Detect which cell encompasses the target text, then output its [X, Y] center coordinate. 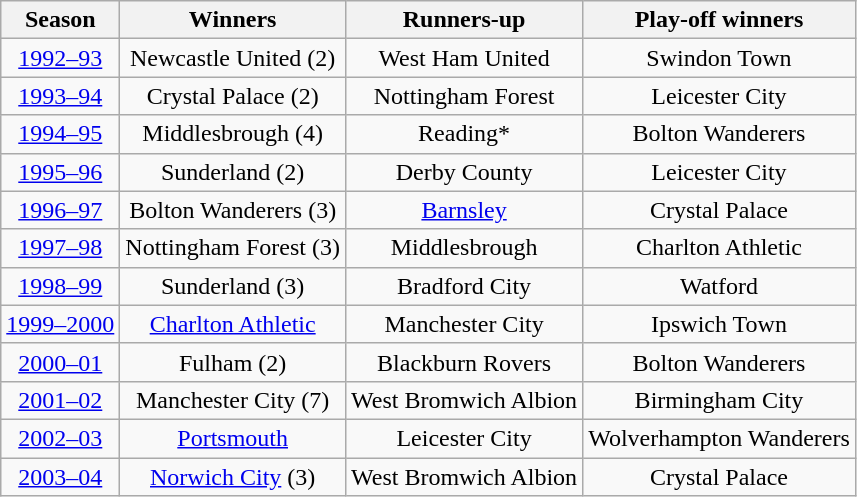
Fulham (2) [233, 362]
Newcastle United (2) [233, 58]
Play-off winners [720, 20]
Sunderland (2) [233, 172]
2002–03 [60, 438]
Derby County [464, 172]
Barnsley [464, 210]
Manchester City [464, 324]
2003–04 [60, 477]
1994–95 [60, 134]
Bradford City [464, 286]
Portsmouth [233, 438]
Ipswich Town [720, 324]
Winners [233, 20]
1992–93 [60, 58]
Birmingham City [720, 400]
Bolton Wanderers (3) [233, 210]
1995–96 [60, 172]
2001–02 [60, 400]
1998–99 [60, 286]
Nottingham Forest [464, 96]
Reading* [464, 134]
1996–97 [60, 210]
Sunderland (3) [233, 286]
1993–94 [60, 96]
Wolverhampton Wanderers [720, 438]
Norwich City (3) [233, 477]
Watford [720, 286]
Season [60, 20]
Nottingham Forest (3) [233, 248]
Blackburn Rovers [464, 362]
1999–2000 [60, 324]
West Ham United [464, 58]
Runners-up [464, 20]
Middlesbrough (4) [233, 134]
Swindon Town [720, 58]
Manchester City (7) [233, 400]
2000–01 [60, 362]
1997–98 [60, 248]
Middlesbrough [464, 248]
Crystal Palace (2) [233, 96]
